Return [x, y] of the center of cell containing provided text 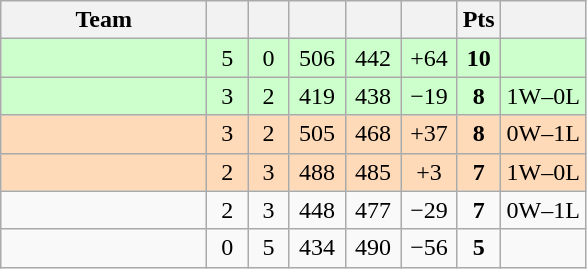
−29 [429, 210]
419 [317, 96]
490 [373, 248]
+3 [429, 172]
442 [373, 58]
−56 [429, 248]
+37 [429, 134]
Team [104, 20]
−19 [429, 96]
438 [373, 96]
+64 [429, 58]
Pts [478, 20]
10 [478, 58]
485 [373, 172]
448 [317, 210]
488 [317, 172]
505 [317, 134]
506 [317, 58]
477 [373, 210]
468 [373, 134]
434 [317, 248]
